Pinpoint the cell where the given text exists, returning its [X, Y] midpoint coordinate. 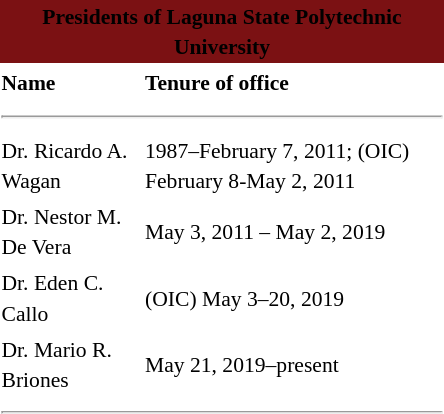
May 21, 2019–present [294, 364]
Tenure of office [294, 82]
Dr. Nestor M. De Vera [70, 232]
Name [70, 82]
Dr. Eden C. Callo [70, 298]
1987–February 7, 2011; (OIC) February 8-May 2, 2011 [294, 164]
May 3, 2011 – May 2, 2019 [294, 232]
(OIC) May 3–20, 2019 [294, 298]
Dr. Ricardo A. Wagan [70, 164]
Presidents of Laguna State Polytechnic University [222, 32]
Dr. Mario R. Briones [70, 364]
